Extract the [X, Y] coordinate from the center of the cell holding the provided text.  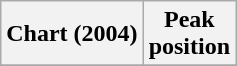
Peakposition [189, 34]
Chart (2004) [72, 34]
